Pinpoint the cell where the given text exists, returning its [x, y] midpoint coordinate. 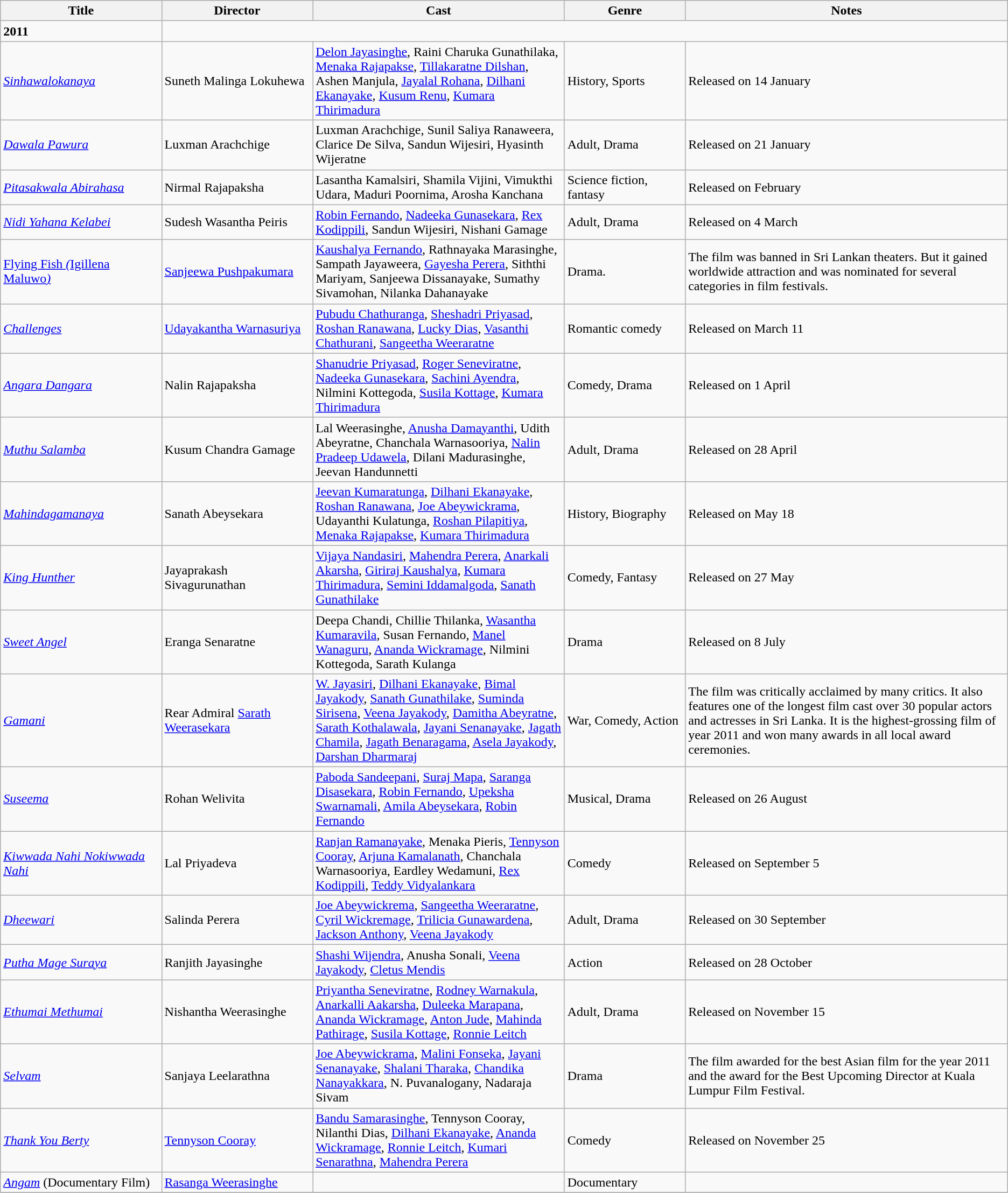
History, Sports [625, 81]
Challenges [81, 328]
Shashi Wijendra, Anusha Sonali, Veena Jayakody, Cletus Mendis [439, 963]
Nirmal Rajapaksha [237, 187]
Sweet Angel [81, 642]
Released on 28 April [846, 449]
Tennyson Cooray [237, 1140]
Released on 14 January [846, 81]
Suneth Malinga Lokuhewa [237, 81]
Released on 30 September [846, 920]
Muthu Salamba [81, 449]
Eranga Senaratne [237, 642]
Ranjan Ramanayake, Menaka Pieris, Tennyson Cooray, Arjuna Kamalanath, Chanchala Warnasooriya, Eardley Wedamuni, Rex Kodippili, Teddy Vidyalankara [439, 864]
Romantic comedy [625, 328]
Dheewari [81, 920]
Suseema [81, 799]
Released on 4 March [846, 222]
Science fiction, fantasy [625, 187]
Documentary [625, 1182]
The film was banned in Sri Lankan theaters. But it gained worldwide attraction and was nominated for several categories in film festivals. [846, 271]
Dawala Pawura [81, 145]
Sanath Abeysekara [237, 514]
Ethumai Methumai [81, 1012]
Released on 27 May [846, 577]
Released on March 11 [846, 328]
War, Comedy, Action [625, 720]
Vijaya Nandasiri, Mahendra Perera, Anarkali Akarsha, Giriraj Kaushalya, Kumara Thirimadura, Semini Iddamalgoda, Sanath Gunathilake [439, 577]
Comedy, Fantasy [625, 577]
Robin Fernando, Nadeeka Gunasekara, Rex Kodippili, Sandun Wijesiri, Nishani Gamage [439, 222]
Released on November 15 [846, 1012]
Rear Admiral Sarath Weerasekara [237, 720]
Salinda Perera [237, 920]
Cast [439, 11]
King Hunther [81, 577]
Released on May 18 [846, 514]
The film awarded for the best Asian film for the year 2011 and the award for the Best Upcoming Director at Kuala Lumpur Film Festival. [846, 1076]
Bandu Samarasinghe, Tennyson Cooray, Nilanthi Dias, Dilhani Ekanayake, Ananda Wickramage, Ronnie Leitch, Kumari Senarathna, Mahendra Perera [439, 1140]
Released on November 25 [846, 1140]
Paboda Sandeepani, Suraj Mapa, Saranga Disasekara, Robin Fernando, Upeksha Swarnamali, Amila Abeysekara, Robin Fernando [439, 799]
2011 [81, 31]
Comedy, Drama [625, 385]
Udayakantha Warnasuriya [237, 328]
Director [237, 11]
Angam (Documentary Film) [81, 1182]
Pubudu Chathuranga, Sheshadri Priyasad, Roshan Ranawana, Lucky Dias, Vasanthi Chathurani, Sangeetha Weeraratne [439, 328]
Kiwwada Nahi Nokiwwada Nahi [81, 864]
Mahindagamanaya [81, 514]
Luxman Arachchige [237, 145]
Thank You Berty [81, 1140]
Deepa Chandi, Chillie Thilanka, Wasantha Kumaravila, Susan Fernando, Manel Wanaguru, Ananda Wickramage, Nilmini Kottegoda, Sarath Kulanga [439, 642]
Released on 28 October [846, 963]
Released on 1 April [846, 385]
Released on September 5 [846, 864]
History, Biography [625, 514]
Rasanga Weerasinghe [237, 1182]
Kusum Chandra Gamage [237, 449]
Pitasakwala Abirahasa [81, 187]
Nalin Rajapaksha [237, 385]
Sinhawalokanaya [81, 81]
Released on February [846, 187]
Lal Weerasinghe, Anusha Damayanthi, Udith Abeyratne, Chanchala Warnasooriya, Nalin Pradeep Udawela, Dilani Madurasinghe, Jeevan Handunnetti [439, 449]
Sanjeewa Pushpakumara [237, 271]
Lal Priyadeva [237, 864]
Drama. [625, 271]
Jayaprakash Sivagurunathan [237, 577]
Putha Mage Suraya [81, 963]
Joe Abeywickrama, Malini Fonseka, Jayani Senanayake, Shalani Tharaka, Chandika Nanayakkara, N. Puvanalogany, Nadaraja Sivam [439, 1076]
Rohan Welivita [237, 799]
Sudesh Wasantha Peiris [237, 222]
Musical, Drama [625, 799]
Shanudrie Priyasad, Roger Seneviratne, Nadeeka Gunasekara, Sachini Ayendra, Nilmini Kottegoda, Susila Kottage, Kumara Thirimadura [439, 385]
Angara Dangara [81, 385]
Gamani [81, 720]
Selvam [81, 1076]
Released on 21 January [846, 145]
Joe Abeywickrema, Sangeetha Weeraratne, Cyril Wickremage, Trilicia Gunawardena, Jackson Anthony, Veena Jayakody [439, 920]
Luxman Arachchige, Sunil Saliya Ranaweera, Clarice De Silva, Sandun Wijesiri, Hyasinth Wijeratne [439, 145]
Title [81, 11]
Action [625, 963]
Released on 26 August [846, 799]
Notes [846, 11]
Genre [625, 11]
Released on 8 July [846, 642]
Sanjaya Leelarathna [237, 1076]
Nidi Yahana Kelabei [81, 222]
Flying Fish (Igillena Maluwo) [81, 271]
Lasantha Kamalsiri, Shamila Vijini, Vimukthi Udara, Maduri Poornima, Arosha Kanchana [439, 187]
Nishantha Weerasinghe [237, 1012]
Ranjith Jayasinghe [237, 963]
